Return [x, y] of the center of cell containing provided text 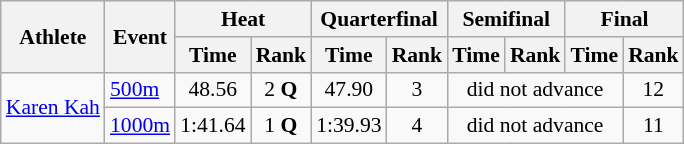
47.90 [348, 90]
Heat [243, 19]
1 Q [282, 126]
Karen Kah [53, 108]
1:39.93 [348, 126]
Athlete [53, 36]
500m [140, 90]
Event [140, 36]
Final [624, 19]
2 Q [282, 90]
11 [654, 126]
1:41.64 [212, 126]
1000m [140, 126]
48.56 [212, 90]
Semifinal [506, 19]
Quarterfinal [379, 19]
12 [654, 90]
3 [418, 90]
4 [418, 126]
